Return [x, y] of the center of cell containing provided text 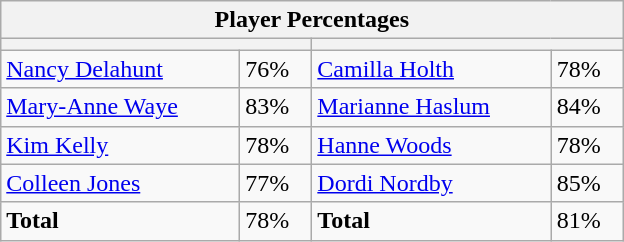
85% [587, 183]
Marianne Haslum [432, 107]
Dordi Nordby [432, 183]
Player Percentages [312, 20]
Colleen Jones [120, 183]
Kim Kelly [120, 145]
81% [587, 221]
Nancy Delahunt [120, 69]
83% [276, 107]
Mary-Anne Waye [120, 107]
84% [587, 107]
77% [276, 183]
76% [276, 69]
Hanne Woods [432, 145]
Camilla Holth [432, 69]
